Return the [x, y] coordinate for the center point of the cell that contains the specified text.  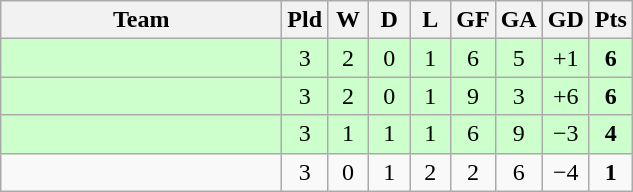
−4 [566, 172]
D [390, 20]
GD [566, 20]
+1 [566, 58]
GF [473, 20]
5 [518, 58]
−3 [566, 134]
Pld [305, 20]
4 [610, 134]
+6 [566, 96]
L [430, 20]
W [348, 20]
GA [518, 20]
Pts [610, 20]
Team [142, 20]
